Output the (x, y) coordinate of the center of the cell containing the given text.  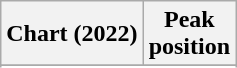
Peakposition (189, 34)
Chart (2022) (72, 34)
